Search for the cell housing the specified text and yield its [X, Y] center coordinate. 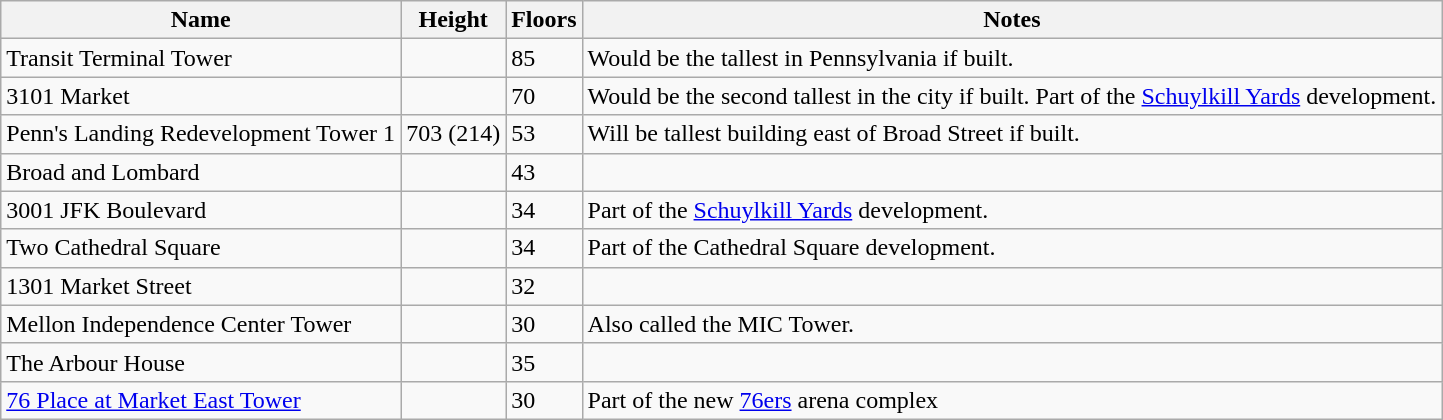
Two Cathedral Square [201, 248]
53 [544, 134]
Part of the Cathedral Square development. [1012, 248]
Would be the tallest in Pennsylvania if built. [1012, 58]
85 [544, 58]
Will be tallest building east of Broad Street if built. [1012, 134]
Floors [544, 20]
35 [544, 362]
The Arbour House [201, 362]
703 (214) [454, 134]
Would be the second tallest in the city if built. Part of the Schuylkill Yards development. [1012, 96]
3101 Market [201, 96]
Also called the MIC Tower. [1012, 324]
43 [544, 172]
32 [544, 286]
3001 JFK Boulevard [201, 210]
Penn's Landing Redevelopment Tower 1 [201, 134]
Height [454, 20]
Broad and Lombard [201, 172]
Transit Terminal Tower [201, 58]
Name [201, 20]
1301 Market Street [201, 286]
Notes [1012, 20]
Part of the new 76ers arena complex [1012, 400]
70 [544, 96]
Mellon Independence Center Tower [201, 324]
76 Place at Market East Tower [201, 400]
Part of the Schuylkill Yards development. [1012, 210]
